Find where the given text appears and provide that cell's center as [X, Y] coordinate. 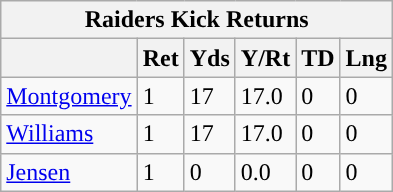
Williams [69, 134]
Jensen [69, 172]
Montgomery [69, 96]
Ret [160, 58]
0.0 [265, 172]
Y/Rt [265, 58]
TD [318, 58]
Yds [210, 58]
Lng [366, 58]
Raiders Kick Returns [197, 20]
